Scan for the cell matching the given text and deliver its [X, Y] coordinate at center. 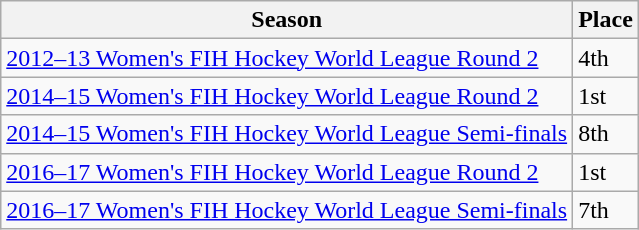
2014–15 Women's FIH Hockey World League Semi-finals [287, 134]
2016–17 Women's FIH Hockey World League Semi-finals [287, 210]
2012–13 Women's FIH Hockey World League Round 2 [287, 58]
7th [606, 210]
Place [606, 20]
8th [606, 134]
4th [606, 58]
Season [287, 20]
2016–17 Women's FIH Hockey World League Round 2 [287, 172]
2014–15 Women's FIH Hockey World League Round 2 [287, 96]
